Search for the cell housing the specified text and yield its [X, Y] center coordinate. 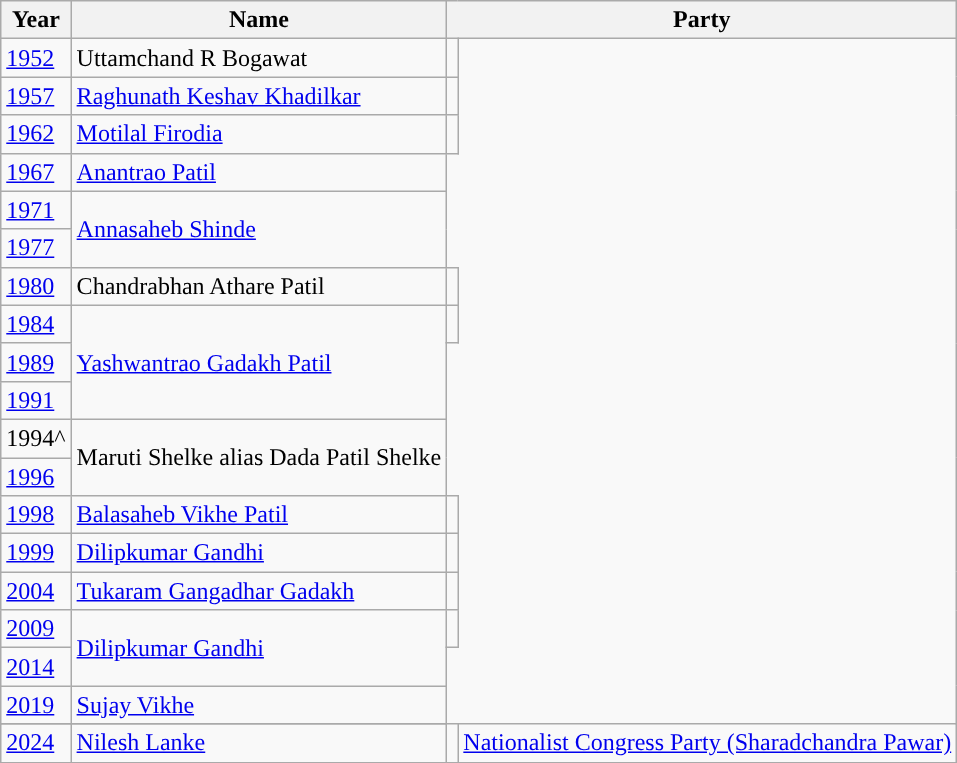
1980 [36, 286]
Maruti Shelke alias Dada Patil Shelke [259, 457]
1996 [36, 477]
1957 [36, 96]
Annasaheb Shinde [259, 229]
1991 [36, 400]
Party [702, 20]
Balasaheb Vikhe Patil [259, 515]
1952 [36, 58]
Year [36, 20]
Uttamchand R Bogawat [259, 58]
Anantrao Patil [259, 172]
2009 [36, 629]
Nilesh Lanke [259, 743]
Yashwantrao Gadakh Patil [259, 362]
Raghunath Keshav Khadilkar [259, 96]
Sujay Vikhe [259, 705]
1998 [36, 515]
1999 [36, 553]
1967 [36, 172]
1962 [36, 134]
2024 [36, 743]
1977 [36, 248]
Tukaram Gangadhar Gadakh [259, 591]
Nationalist Congress Party (Sharadchandra Pawar) [708, 743]
Motilal Firodia [259, 134]
1984 [36, 324]
Chandrabhan Athare Patil [259, 286]
1971 [36, 210]
2019 [36, 705]
2014 [36, 667]
2004 [36, 591]
1989 [36, 362]
Name [259, 20]
1994^ [36, 438]
